Output the (X, Y) coordinate of the center of the cell containing the given text.  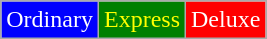
Express (142, 20)
Deluxe (226, 20)
Ordinary (50, 20)
